Capture the cell that displays the provided text and extract its [X, Y] central coordinate. 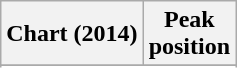
Peakposition [189, 34]
Chart (2014) [72, 34]
